Return the [X, Y] coordinate for the center point of the cell that contains the specified text.  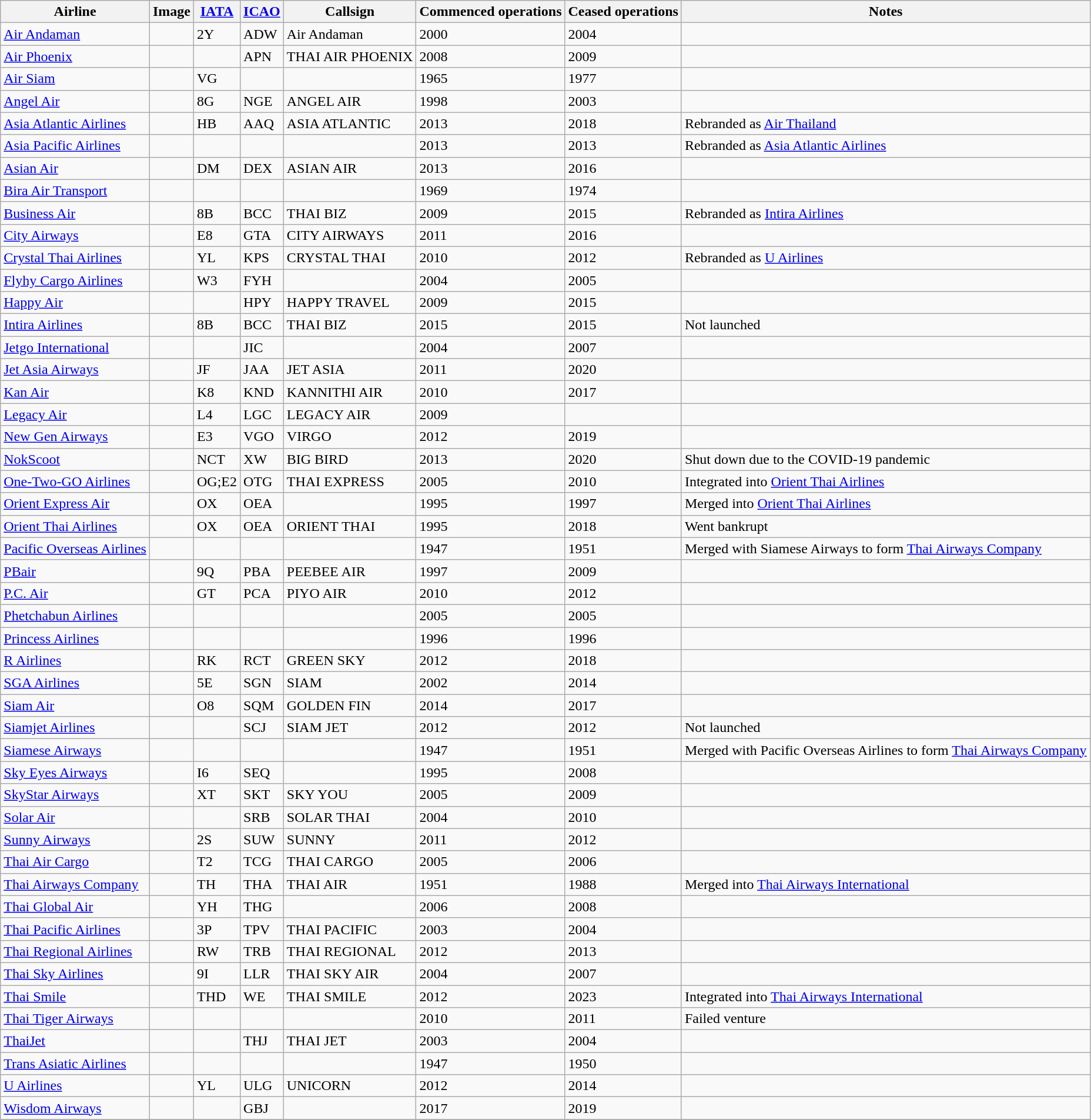
Merged with Siamese Airways to form Thai Airways Company [885, 549]
SEQ [262, 773]
Shut down due to the COVID-19 pandemic [885, 459]
VIRGO [350, 437]
3P [216, 929]
Intira Airlines [75, 325]
Trans Asiatic Airlines [75, 1064]
1977 [623, 79]
SKY YOU [350, 795]
Image [172, 12]
CRYSTAL THAI [350, 258]
City Airways [75, 235]
Thai Airways Company [75, 884]
Asia Pacific Airlines [75, 146]
THAI REGIONAL [350, 951]
R Airlines [75, 661]
OG;E2 [216, 482]
One-Two-GO Airlines [75, 482]
Thai Tiger Airways [75, 1019]
PCA [262, 593]
Sunny Airways [75, 840]
Air Phoenix [75, 56]
NokScoot [75, 459]
LLR [262, 974]
SIAM JET [350, 728]
SQM [262, 706]
UNICORN [350, 1086]
SCJ [262, 728]
Happy Air [75, 303]
Integrated into Thai Airways International [885, 997]
ICAO [262, 12]
1965 [490, 79]
Thai Sky Airlines [75, 974]
Wisdom Airways [75, 1108]
GREEN SKY [350, 661]
RW [216, 951]
Princess Airlines [75, 638]
SUNNY [350, 840]
DEX [262, 168]
Sky Eyes Airways [75, 773]
ASIAN AIR [350, 168]
ASIA ATLANTIC [350, 123]
AAQ [262, 123]
K8 [216, 392]
KPS [262, 258]
WE [262, 997]
Merged into Thai Airways International [885, 884]
Air Siam [75, 79]
PBA [262, 571]
Rebranded as Intira Airlines [885, 213]
RK [216, 661]
Asian Air [75, 168]
LEGACY AIR [350, 414]
E3 [216, 437]
1969 [490, 190]
FYH [262, 280]
2002 [490, 683]
THD [216, 997]
JAA [262, 370]
9Q [216, 571]
O8 [216, 706]
KND [262, 392]
SGN [262, 683]
HB [216, 123]
THAI CARGO [350, 862]
APN [262, 56]
YH [216, 907]
THG [262, 907]
2000 [490, 34]
HPY [262, 303]
PBair [75, 571]
Went bankrupt [885, 526]
THAI PACIFIC [350, 929]
T2 [216, 862]
Merged into Orient Thai Airlines [885, 504]
Thai Pacific Airlines [75, 929]
1988 [623, 884]
Integrated into Orient Thai Airlines [885, 482]
JIC [262, 347]
Failed venture [885, 1019]
1998 [490, 101]
ANGEL AIR [350, 101]
XW [262, 459]
JET ASIA [350, 370]
Rebranded as U Airlines [885, 258]
THJ [262, 1041]
THAI JET [350, 1041]
Ceased operations [623, 12]
TCG [262, 862]
Airline [75, 12]
SOLAR THAI [350, 817]
JF [216, 370]
Siamjet Airlines [75, 728]
SIAM [350, 683]
Thai Air Cargo [75, 862]
TH [216, 884]
ULG [262, 1086]
Callsign [350, 12]
Orient Thai Airlines [75, 526]
Kan Air [75, 392]
IATA [216, 12]
ThaiJet [75, 1041]
I6 [216, 773]
Asia Atlantic Airlines [75, 123]
Business Air [75, 213]
Crystal Thai Airlines [75, 258]
Solar Air [75, 817]
2023 [623, 997]
NGE [262, 101]
TPV [262, 929]
XT [216, 795]
SKT [262, 795]
Phetchabun Airlines [75, 616]
THA [262, 884]
GT [216, 593]
RCT [262, 661]
DM [216, 168]
1950 [623, 1064]
BIG BIRD [350, 459]
TRB [262, 951]
LGC [262, 414]
Jet Asia Airways [75, 370]
VG [216, 79]
SUW [262, 840]
U Airlines [75, 1086]
1974 [623, 190]
THAI EXPRESS [350, 482]
Merged with Pacific Overseas Airlines to form Thai Airways Company [885, 750]
THAI SMILE [350, 997]
New Gen Airways [75, 437]
ADW [262, 34]
P.C. Air [75, 593]
Jetgo International [75, 347]
2Y [216, 34]
Pacific Overseas Airlines [75, 549]
Thai Global Air [75, 907]
E8 [216, 235]
HAPPY TRAVEL [350, 303]
Notes [885, 12]
VGO [262, 437]
OTG [262, 482]
SRB [262, 817]
Siamese Airways [75, 750]
SGA Airlines [75, 683]
THAI AIR PHOENIX [350, 56]
GBJ [262, 1108]
KANNITHI AIR [350, 392]
Legacy Air [75, 414]
PEEBEE AIR [350, 571]
ORIENT THAI [350, 526]
9I [216, 974]
NCT [216, 459]
THAI SKY AIR [350, 974]
2S [216, 840]
GTA [262, 235]
L4 [216, 414]
5E [216, 683]
W3 [216, 280]
Thai Regional Airlines [75, 951]
THAI AIR [350, 884]
SkyStar Airways [75, 795]
Orient Express Air [75, 504]
Flyhy Cargo Airlines [75, 280]
PIYO AIR [350, 593]
Bira Air Transport [75, 190]
Angel Air [75, 101]
CITY AIRWAYS [350, 235]
Rebranded as Asia Atlantic Airlines [885, 146]
Commenced operations [490, 12]
Thai Smile [75, 997]
GOLDEN FIN [350, 706]
Siam Air [75, 706]
Rebranded as Air Thailand [885, 123]
8G [216, 101]
